Extract the [X, Y] coordinate from the center of the cell holding the provided text.  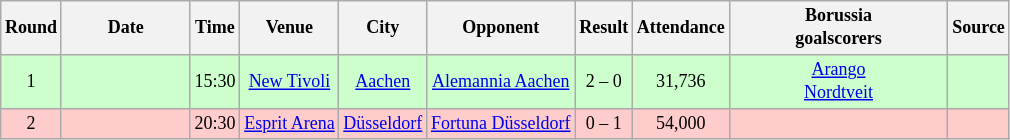
Date [126, 28]
2 [32, 124]
0 – 1 [604, 124]
Fortuna Düsseldorf [501, 124]
Düsseldorf [383, 124]
City [383, 28]
Venue [290, 28]
Source [978, 28]
2 – 0 [604, 81]
15:30 [215, 81]
31,736 [682, 81]
20:30 [215, 124]
1 [32, 81]
Opponent [501, 28]
Result [604, 28]
Arango Nordtveit [838, 81]
Alemannia Aachen [501, 81]
Borussiagoalscorers [838, 28]
54,000 [682, 124]
Time [215, 28]
Round [32, 28]
Esprit Arena [290, 124]
Aachen [383, 81]
Attendance [682, 28]
New Tivoli [290, 81]
